Extract the (x, y) coordinate from the center of the cell holding the provided text.  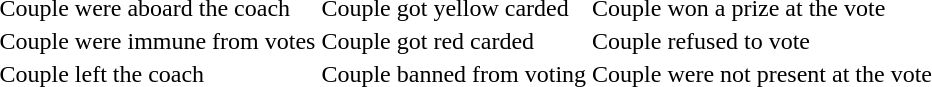
Couple got red carded (454, 41)
